Extract the (x, y) coordinate from the center of the cell holding the provided text.  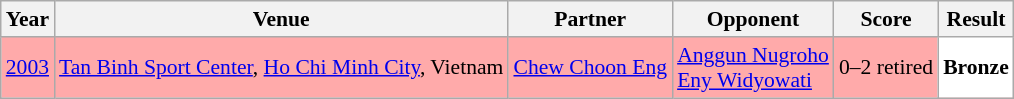
Tan Binh Sport Center, Ho Chi Minh City, Vietnam (281, 68)
Chew Choon Eng (590, 68)
0–2 retired (886, 68)
Partner (590, 19)
Anggun Nugroho Eny Widyowati (753, 68)
Opponent (753, 19)
Venue (281, 19)
2003 (28, 68)
Bronze (976, 68)
Result (976, 19)
Score (886, 19)
Year (28, 19)
